From the cell containing the given text, extract its center point as (x, y) coordinate. 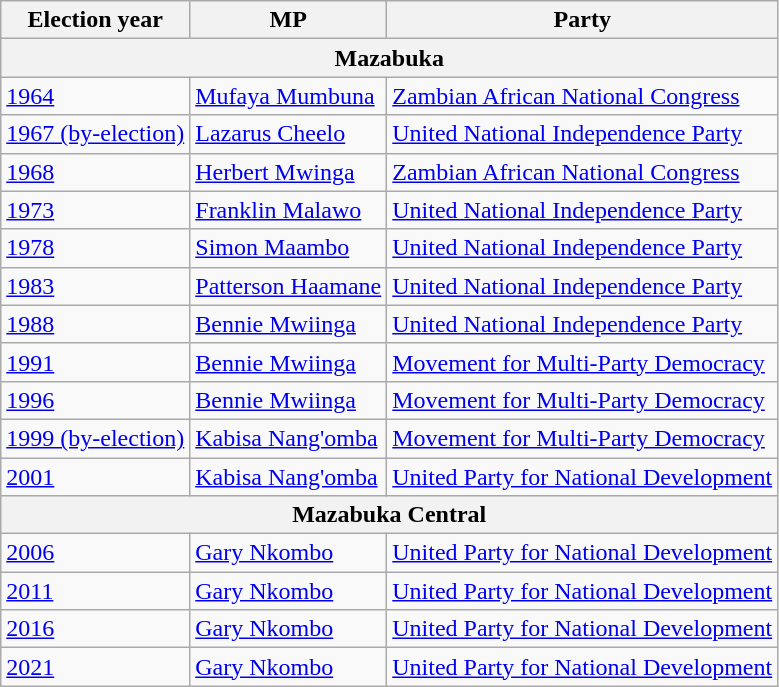
1991 (96, 362)
Mufaya Mumbuna (288, 96)
2011 (96, 591)
1973 (96, 210)
2006 (96, 553)
1968 (96, 172)
MP (288, 20)
1964 (96, 96)
2016 (96, 629)
Simon Maambo (288, 248)
Party (582, 20)
1988 (96, 324)
Herbert Mwinga (288, 172)
2021 (96, 667)
Lazarus Cheelo (288, 134)
Mazabuka (390, 58)
Patterson Haamane (288, 286)
1999 (by-election) (96, 438)
1967 (by-election) (96, 134)
1978 (96, 248)
1996 (96, 400)
1983 (96, 286)
Mazabuka Central (390, 515)
Franklin Malawo (288, 210)
Election year (96, 20)
2001 (96, 477)
